Search for the cell housing the specified text and yield its (X, Y) center coordinate. 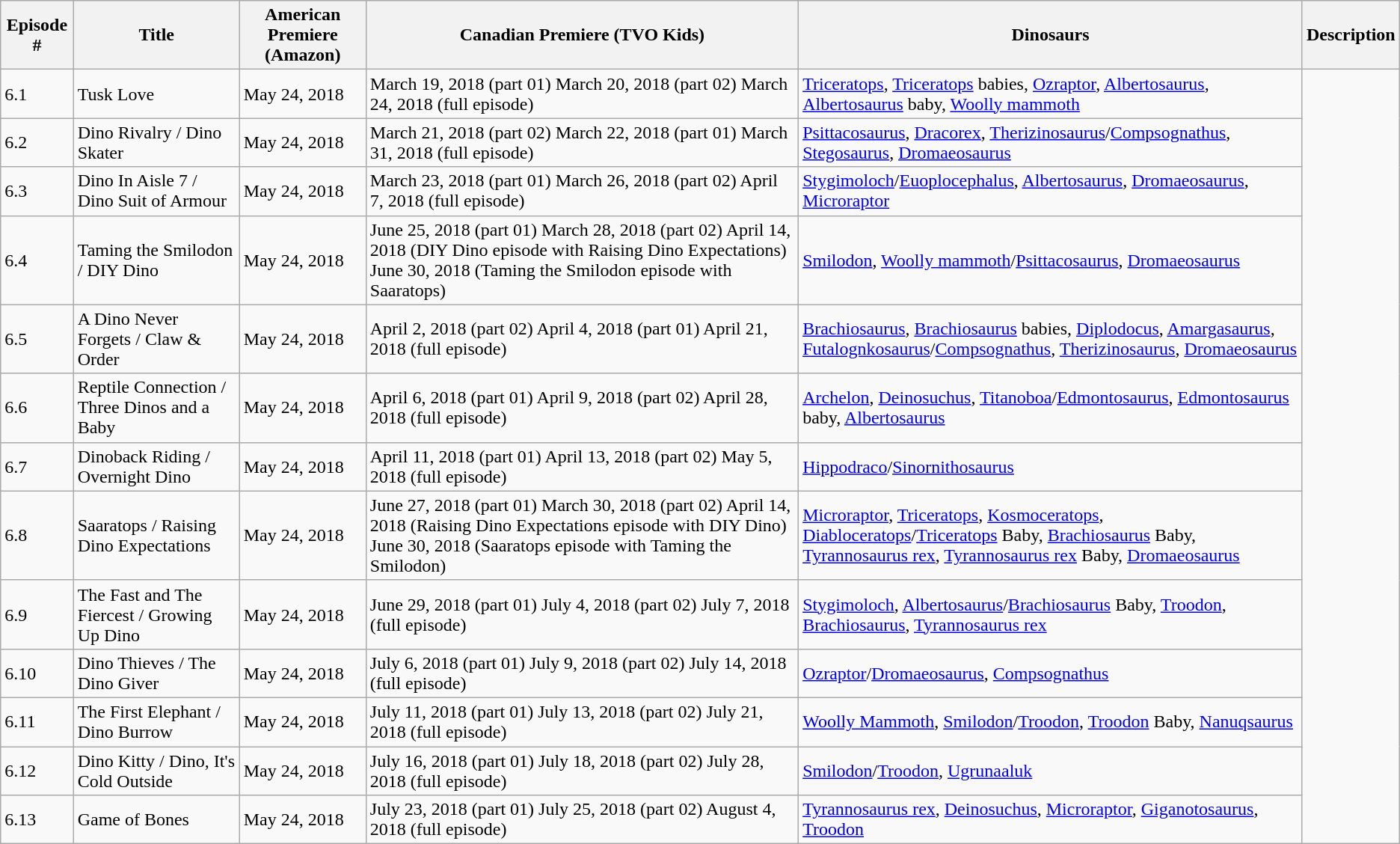
Dinosaurs (1051, 35)
Smilodon, Woolly mammoth/Psittacosaurus, Dromaeosaurus (1051, 260)
Dino Thieves / The Dino Giver (156, 673)
Woolly Mammoth, Smilodon/Troodon, Troodon Baby, Nanuqsaurus (1051, 721)
July 6, 2018 (part 01) July 9, 2018 (part 02) July 14, 2018 (full episode) (582, 673)
Dinoback Riding / Overnight Dino (156, 467)
6.10 (37, 673)
6.6 (37, 408)
July 16, 2018 (part 01) July 18, 2018 (part 02) July 28, 2018 (full episode) (582, 771)
March 19, 2018 (part 01) March 20, 2018 (part 02) March 24, 2018 (full episode) (582, 94)
April 11, 2018 (part 01) April 13, 2018 (part 02) May 5, 2018 (full episode) (582, 467)
April 2, 2018 (part 02) April 4, 2018 (part 01) April 21, 2018 (full episode) (582, 339)
Archelon, Deinosuchus, Titanoboa/Edmontosaurus, Edmontosaurus baby, Albertosaurus (1051, 408)
March 23, 2018 (part 01) March 26, 2018 (part 02) April 7, 2018 (full episode) (582, 192)
Dino In Aisle 7 / Dino Suit of Armour (156, 192)
Canadian Premiere (TVO Kids) (582, 35)
Stygimoloch/Euoplocephalus, Albertosaurus, Dromaeosaurus, Microraptor (1051, 192)
Brachiosaurus, Brachiosaurus babies, Diplodocus, Amargasaurus, Futalognkosaurus/Compsognathus, Therizinosaurus, Dromaeosaurus (1051, 339)
6.13 (37, 820)
Hippodraco/Sinornithosaurus (1051, 467)
The First Elephant / Dino Burrow (156, 721)
Psittacosaurus, Dracorex, Therizinosaurus/Compsognathus, Stegosaurus, Dromaeosaurus (1051, 142)
Smilodon/Troodon, Ugrunaaluk (1051, 771)
Dino Rivalry / Dino Skater (156, 142)
April 6, 2018 (part 01) April 9, 2018 (part 02) April 28, 2018 (full episode) (582, 408)
Taming the Smilodon / DIY Dino (156, 260)
Saaratops / Raising Dino Expectations (156, 536)
July 11, 2018 (part 01) July 13, 2018 (part 02) July 21, 2018 (full episode) (582, 721)
6.8 (37, 536)
6.1 (37, 94)
Title (156, 35)
Tusk Love (156, 94)
June 29, 2018 (part 01) July 4, 2018 (part 02) July 7, 2018 (full episode) (582, 614)
Episode # (37, 35)
6.7 (37, 467)
6.11 (37, 721)
Ozraptor/Dromaeosaurus, Compsognathus (1051, 673)
A Dino Never Forgets / Claw & Order (156, 339)
6.9 (37, 614)
March 21, 2018 (part 02) March 22, 2018 (part 01) March 31, 2018 (full episode) (582, 142)
Description (1351, 35)
6.12 (37, 771)
6.4 (37, 260)
The Fast and The Fiercest / Growing Up Dino (156, 614)
Dino Kitty / Dino, It's Cold Outside (156, 771)
6.5 (37, 339)
Game of Bones (156, 820)
6.2 (37, 142)
July 23, 2018 (part 01) July 25, 2018 (part 02) August 4, 2018 (full episode) (582, 820)
Tyrannosaurus rex, Deinosuchus, Microraptor, Giganotosaurus, Troodon (1051, 820)
American Premiere (Amazon) (302, 35)
Triceratops, Triceratops babies, Ozraptor, Albertosaurus, Albertosaurus baby, Woolly mammoth (1051, 94)
Stygimoloch, Albertosaurus/Brachiosaurus Baby, Troodon, Brachiosaurus, Tyrannosaurus rex (1051, 614)
Reptile Connection / Three Dinos and a Baby (156, 408)
6.3 (37, 192)
